Return [X, Y] of the center of cell containing provided text 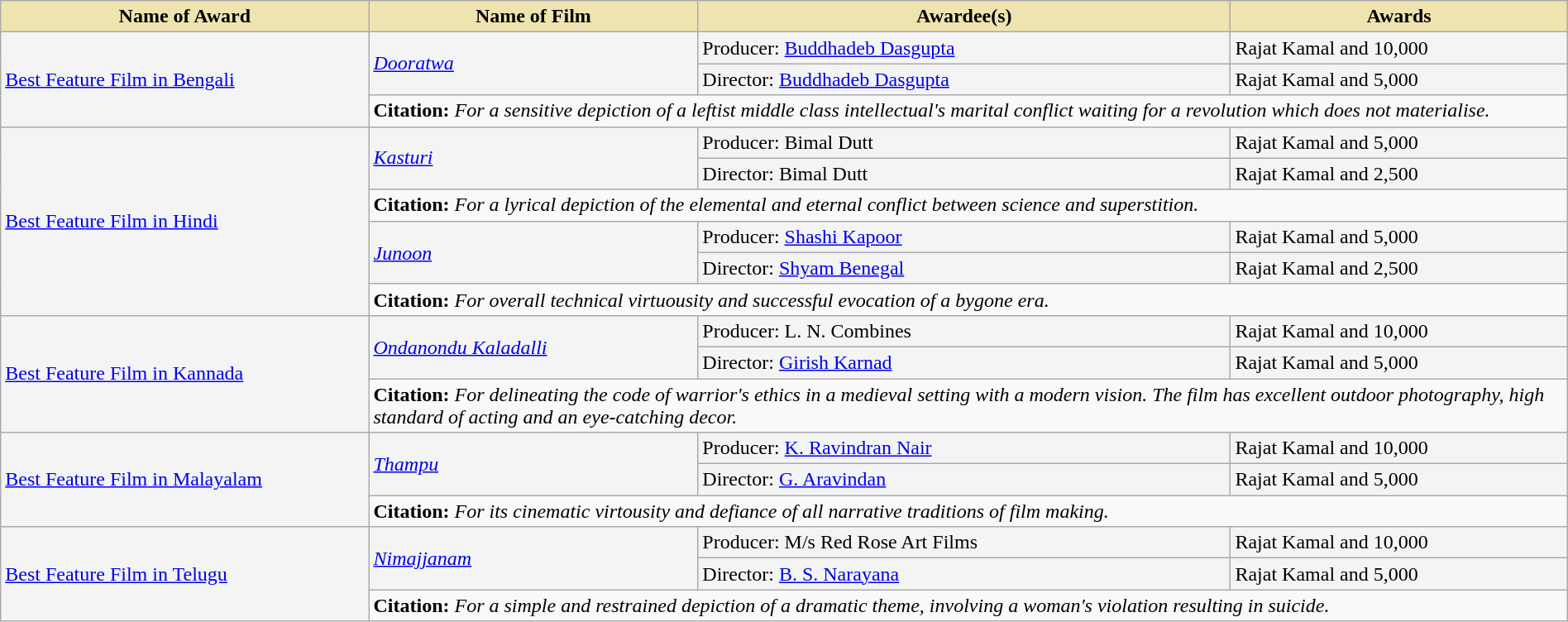
Best Feature Film in Hindi [185, 221]
Director: Girish Karnad [964, 362]
Awards [1399, 17]
Best Feature Film in Malayalam [185, 480]
Awardee(s) [964, 17]
Director: Bimal Dutt [964, 174]
Director: B. S. Narayana [964, 574]
Producer: L. N. Combines [964, 331]
Director: Buddhadeb Dasgupta [964, 79]
Kasturi [533, 158]
Producer: Bimal Dutt [964, 142]
Junoon [533, 252]
Producer: Shashi Kapoor [964, 237]
Citation: For overall technical virtuousity and successful evocation of a bygone era. [968, 299]
Director: G. Aravindan [964, 480]
Ondanondu Kaladalli [533, 347]
Best Feature Film in Bengali [185, 79]
Name of Award [185, 17]
Citation: For its cinematic virtousity and defiance of all narrative traditions of film making. [968, 511]
Dooratwa [533, 64]
Citation: For a lyrical depiction of the elemental and eternal conflict between science and superstition. [968, 205]
Thampu [533, 464]
Nimajjanam [533, 558]
Director: Shyam Benegal [964, 268]
Producer: K. Ravindran Nair [964, 448]
Best Feature Film in Telugu [185, 574]
Producer: Buddhadeb Dasgupta [964, 48]
Citation: For a simple and restrained depiction of a dramatic theme, involving a woman's violation resulting in suicide. [968, 605]
Citation: For a sensitive depiction of a leftist middle class intellectual's marital conflict waiting for a revolution which does not materialise. [968, 111]
Name of Film [533, 17]
Best Feature Film in Kannada [185, 374]
Producer: M/s Red Rose Art Films [964, 543]
